Return the (x, y) coordinate for the center point of the cell that contains the specified text.  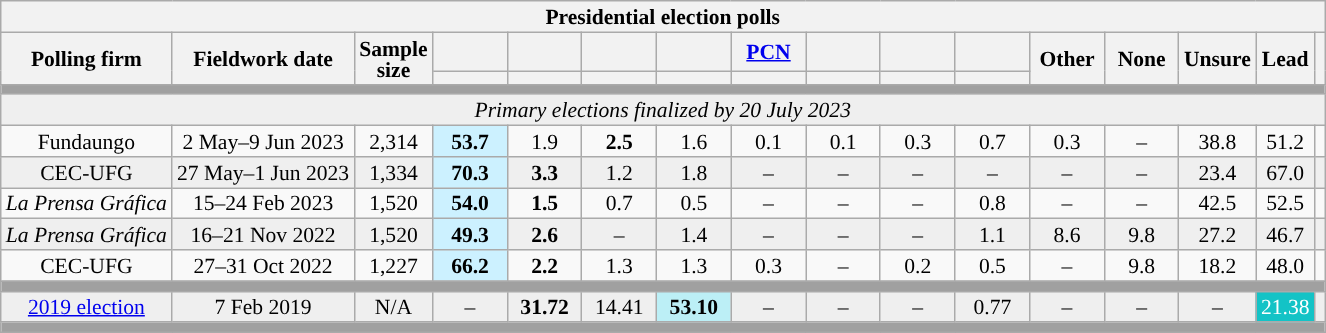
1.8 (694, 172)
None (1142, 58)
2.2 (544, 266)
53.10 (694, 306)
2.5 (620, 142)
42.5 (1218, 204)
1.4 (694, 234)
51.2 (1286, 142)
52.5 (1286, 204)
2,314 (393, 142)
0.77 (992, 306)
7 Feb 2019 (263, 306)
16–21 Nov 2022 (263, 234)
14.41 (620, 306)
Lead (1286, 58)
0.8 (992, 204)
2019 election (86, 306)
1.9 (544, 142)
Other (1068, 58)
Presidential election polls (663, 16)
2 May–9 Jun 2023 (263, 142)
0.2 (918, 266)
18.2 (1218, 266)
15–24 Feb 2023 (263, 204)
27–31 Oct 2022 (263, 266)
Fieldwork date (263, 58)
70.3 (470, 172)
Fundaungo (86, 142)
PCN (768, 52)
1,334 (393, 172)
2.6 (544, 234)
46.7 (1286, 234)
38.8 (1218, 142)
23.4 (1218, 172)
27.2 (1218, 234)
1.2 (620, 172)
Unsure (1218, 58)
66.2 (470, 266)
1,227 (393, 266)
1.6 (694, 142)
54.0 (470, 204)
1.5 (544, 204)
Samplesize (393, 58)
N/A (393, 306)
Polling firm (86, 58)
53.7 (470, 142)
8.6 (1068, 234)
21.38 (1286, 306)
48.0 (1286, 266)
27 May–1 Jun 2023 (263, 172)
49.3 (470, 234)
1.1 (992, 234)
3.3 (544, 172)
Primary elections finalized by 20 July 2023 (663, 110)
67.0 (1286, 172)
31.72 (544, 306)
